Capture the cell that displays the provided text and extract its [x, y] central coordinate. 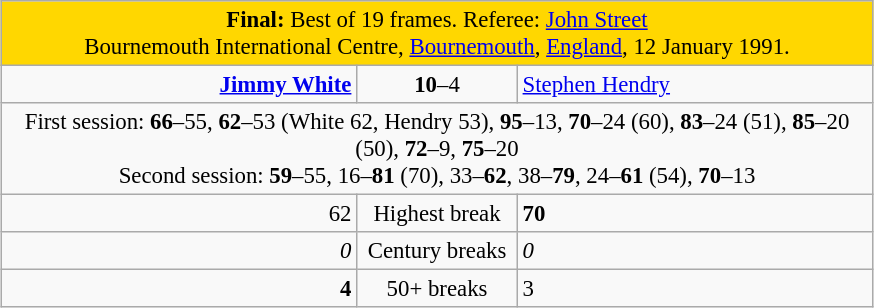
Highest break [438, 214]
3 [695, 289]
Century breaks [438, 251]
Stephen Hendry [695, 85]
50+ breaks [438, 289]
70 [695, 214]
10–4 [438, 85]
62 [179, 214]
Final: Best of 19 frames. Referee: John Street Bournemouth International Centre, Bournemouth, England, 12 January 1991. [437, 34]
4 [179, 289]
Jimmy White [179, 85]
